Capture the cell that displays the provided text and extract its [x, y] central coordinate. 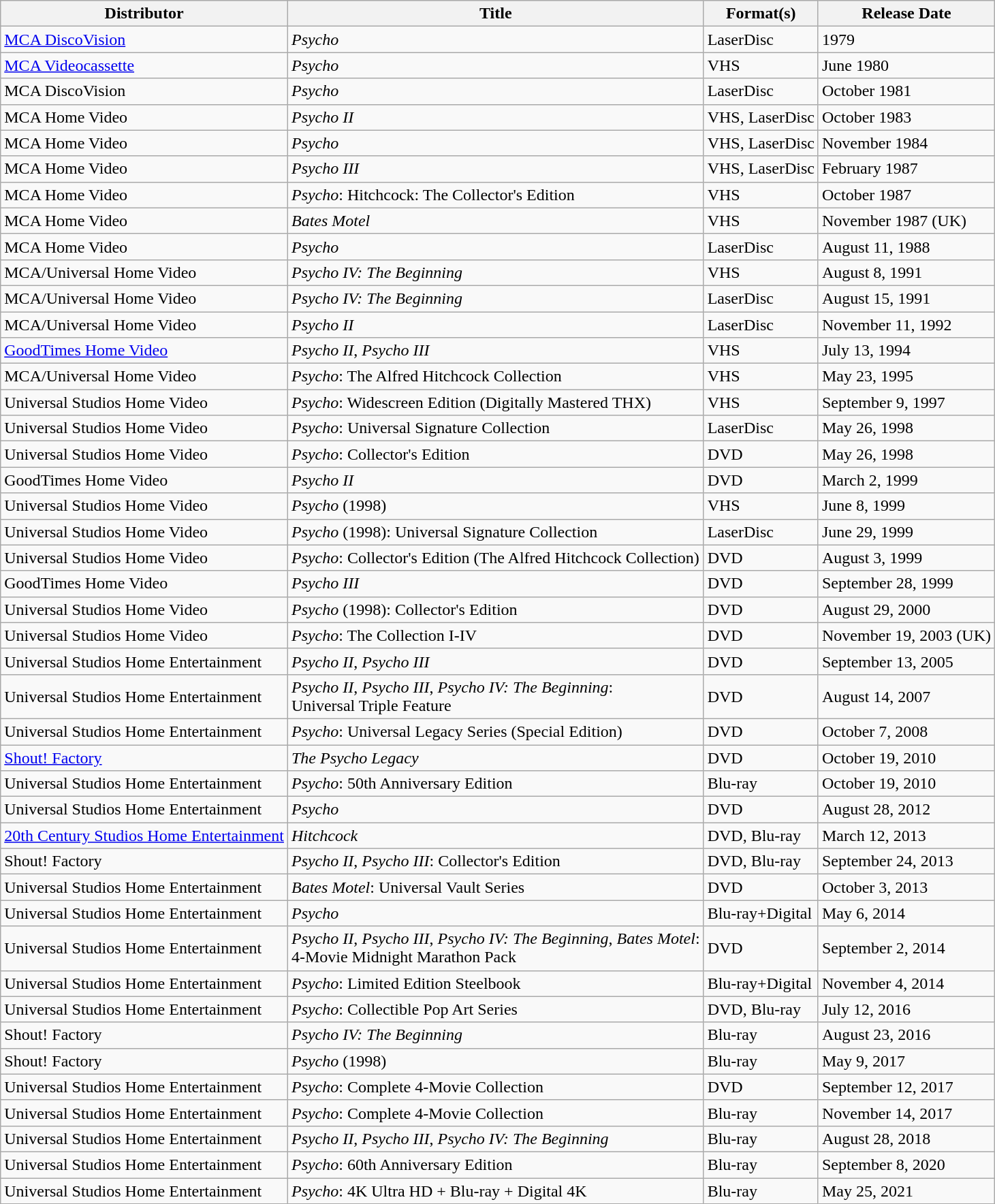
May 23, 1995 [906, 377]
Format(s) [761, 14]
November 14, 2017 [906, 1113]
February 1987 [906, 169]
March 12, 2013 [906, 836]
September 28, 1999 [906, 584]
Psycho II, Psycho III, Psycho IV: The Beginning:Universal Triple Feature [496, 696]
November 19, 2003 (UK) [906, 635]
June 8, 1999 [906, 506]
August 28, 2018 [906, 1139]
May 6, 2014 [906, 913]
November 4, 2014 [906, 983]
Psycho: Hitchcock: The Collector's Edition [496, 195]
August 15, 1991 [906, 298]
July 13, 1994 [906, 351]
Distributor [144, 14]
Psycho II, Psycho III, Psycho IV: The Beginning [496, 1139]
September 9, 1997 [906, 402]
Psycho: Widescreen Edition (Digitally Mastered THX) [496, 402]
Psycho: The Collection I-IV [496, 635]
November 11, 1992 [906, 325]
Bates Motel [496, 221]
October 7, 2008 [906, 731]
September 13, 2005 [906, 661]
September 2, 2014 [906, 948]
August 3, 1999 [906, 558]
October 3, 2013 [906, 887]
Psycho: Universal Legacy Series (Special Edition) [496, 731]
October 1983 [906, 117]
August 28, 2012 [906, 810]
Bates Motel: Universal Vault Series [496, 887]
November 1987 (UK) [906, 221]
May 25, 2021 [906, 1191]
September 12, 2017 [906, 1087]
Psycho: 4K Ultra HD + Blu-ray + Digital 4K [496, 1191]
October 1981 [906, 91]
August 29, 2000 [906, 609]
Psycho: 60th Anniversary Edition [496, 1165]
September 8, 2020 [906, 1165]
Psycho: Universal Signature Collection [496, 428]
August 23, 2016 [906, 1035]
1979 [906, 39]
June 29, 1999 [906, 532]
Psycho (1998): Universal Signature Collection [496, 532]
November 1984 [906, 143]
August 11, 1988 [906, 247]
June 1980 [906, 65]
Psycho: The Alfred Hitchcock Collection [496, 377]
Psycho: Limited Edition Steelbook [496, 983]
Psycho II, Psycho III, Psycho IV: The Beginning, Bates Motel:4-Movie Midnight Marathon Pack [496, 948]
October 1987 [906, 195]
The Psycho Legacy [496, 758]
Title [496, 14]
August 8, 1991 [906, 272]
August 14, 2007 [906, 696]
Psycho: Collector's Edition (The Alfred Hitchcock Collection) [496, 558]
Psycho: Collectible Pop Art Series [496, 1009]
20th Century Studios Home Entertainment [144, 836]
September 24, 2013 [906, 861]
Psycho (1998): Collector's Edition [496, 609]
May 9, 2017 [906, 1061]
MCA Videocassette [144, 65]
Psycho II, Psycho III: Collector's Edition [496, 861]
Hitchcock [496, 836]
Release Date [906, 14]
July 12, 2016 [906, 1009]
Psycho: 50th Anniversary Edition [496, 784]
March 2, 1999 [906, 480]
Psycho: Collector's Edition [496, 454]
